Identify which cell holds the provided text, then report its [X, Y] central coordinate. 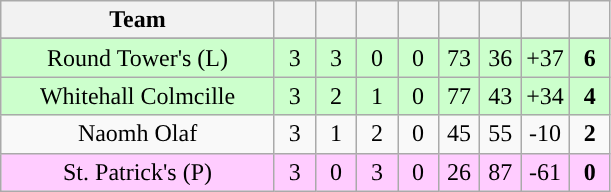
55 [500, 134]
-61 [546, 172]
+37 [546, 58]
6 [590, 58]
73 [460, 58]
87 [500, 172]
Whitehall Colmcille [138, 96]
77 [460, 96]
St. Patrick's (P) [138, 172]
Team [138, 20]
-10 [546, 134]
45 [460, 134]
26 [460, 172]
43 [500, 96]
+34 [546, 96]
Naomh Olaf [138, 134]
4 [590, 96]
Round Tower's (L) [138, 58]
36 [500, 58]
